For the text-containing cell, return its midpoint in [x, y] coordinate format. 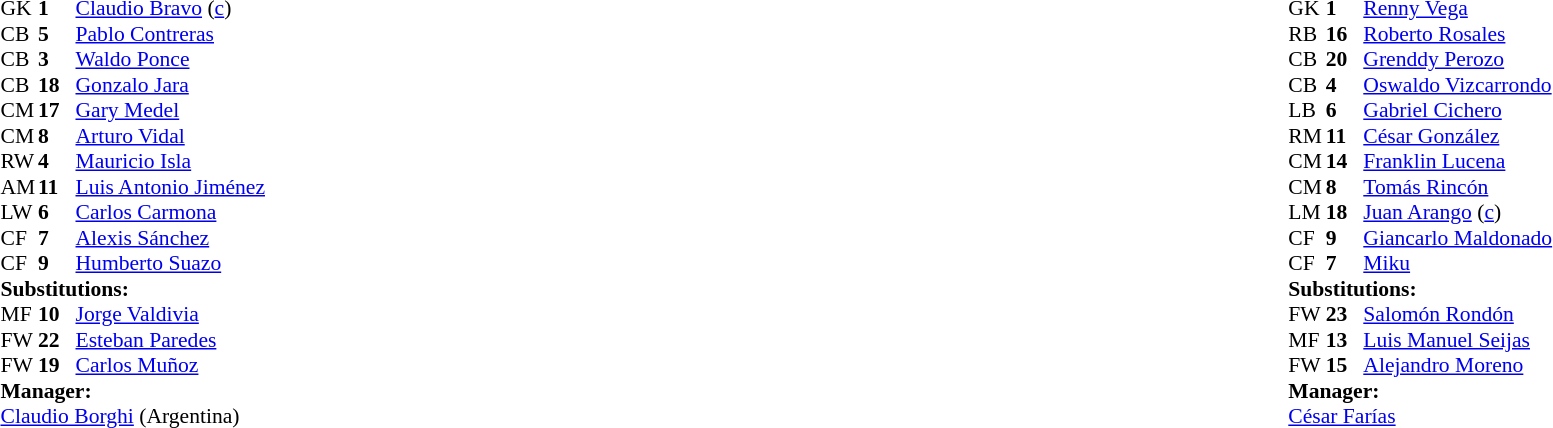
14 [1345, 161]
César González [1458, 136]
LB [1307, 111]
Gonzalo Jara [170, 85]
Esteban Paredes [170, 340]
22 [57, 340]
Oswaldo Vizcarrondo [1458, 85]
15 [1345, 365]
RB [1307, 34]
Salomón Rondón [1458, 315]
Juan Arango (c) [1458, 213]
Giancarlo Maldonado [1458, 238]
Waldo Ponce [170, 59]
Luis Antonio Jiménez [170, 187]
Gary Medel [170, 111]
Luis Manuel Seijas [1458, 340]
19 [57, 365]
RM [1307, 136]
LW [19, 213]
23 [1345, 315]
Alejandro Moreno [1458, 365]
Humberto Suazo [170, 263]
Roberto Rosales [1458, 34]
Miku [1458, 263]
5 [57, 34]
Franklin Lucena [1458, 161]
Tomás Rincón [1458, 187]
Carlos Muñoz [170, 365]
17 [57, 111]
Carlos Carmona [170, 213]
AM [19, 187]
Jorge Valdivia [170, 315]
Grenddy Perozo [1458, 59]
Alexis Sánchez [170, 238]
20 [1345, 59]
3 [57, 59]
Pablo Contreras [170, 34]
16 [1345, 34]
Arturo Vidal [170, 136]
RW [19, 161]
13 [1345, 340]
LM [1307, 213]
10 [57, 315]
Gabriel Cichero [1458, 111]
Mauricio Isla [170, 161]
